Output the (X, Y) coordinate of the center of the cell containing the given text.  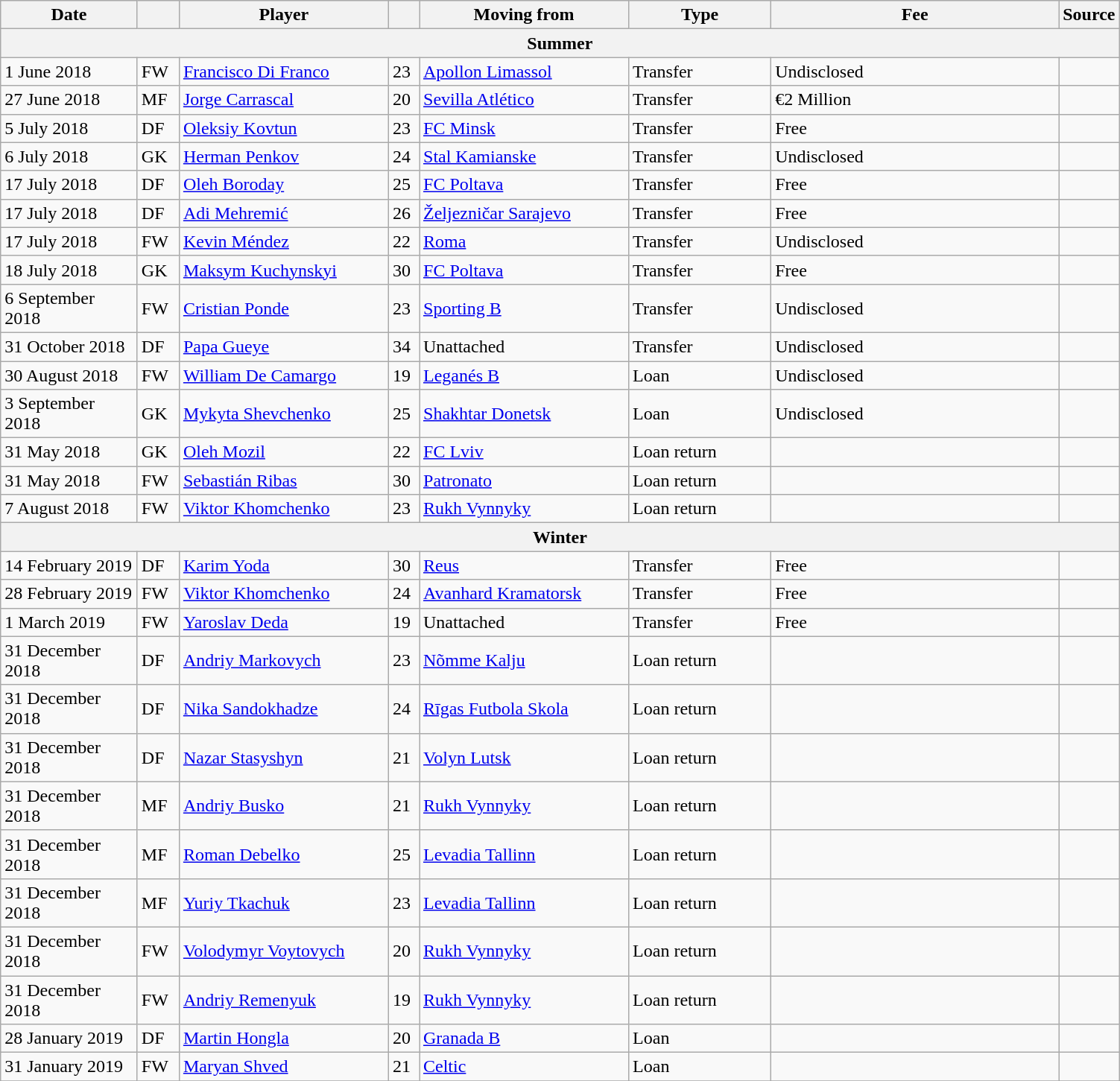
Maksym Kuchynskyi (283, 270)
Granada B (523, 1039)
1 June 2018 (69, 72)
Celtic (523, 1067)
Andriy Busko (283, 806)
Yuriy Tkachuk (283, 903)
Cristian Ponde (283, 308)
Reus (523, 565)
Shakhtar Donetsk (523, 414)
Oleksiy Kovtun (283, 128)
7 August 2018 (69, 509)
3 September 2018 (69, 414)
Nika Sandokhadze (283, 709)
Oleh Boroday (283, 185)
Summer (560, 43)
Maryan Shved (283, 1067)
18 July 2018 (69, 270)
Leganés B (523, 375)
Stal Kamianske (523, 156)
Moving from (523, 15)
Volyn Lutsk (523, 757)
Sevilla Atlético (523, 100)
1 March 2019 (69, 622)
€2 Million (915, 100)
Sporting B (523, 308)
28 January 2019 (69, 1039)
Nazar Stasyshyn (283, 757)
Papa Gueye (283, 346)
Volodymyr Voytovych (283, 951)
34 (404, 346)
Patronato (523, 481)
5 July 2018 (69, 128)
Herman Penkov (283, 156)
Željezničar Sarajevo (523, 213)
31 October 2018 (69, 346)
Roman Debelko (283, 854)
Oleh Mozil (283, 452)
Date (69, 15)
FC Minsk (523, 128)
William De Camargo (283, 375)
14 February 2019 (69, 565)
Francisco Di Franco (283, 72)
Nõmme Kalju (523, 660)
Martin Hongla (283, 1039)
30 August 2018 (69, 375)
6 September 2018 (69, 308)
Andriy Markovych (283, 660)
Avanhard Kramatorsk (523, 594)
Type (700, 15)
Roma (523, 241)
Mykyta Shevchenko (283, 414)
Apollon Limassol (523, 72)
Yaroslav Deda (283, 622)
FC Lviv (523, 452)
26 (404, 213)
Winter (560, 537)
6 July 2018 (69, 156)
Jorge Carrascal (283, 100)
Source (1089, 15)
Player (283, 15)
28 February 2019 (69, 594)
Sebastián Ribas (283, 481)
Adi Mehremić (283, 213)
31 January 2019 (69, 1067)
Fee (915, 15)
Karim Yoda (283, 565)
Kevin Méndez (283, 241)
27 June 2018 (69, 100)
Rīgas Futbola Skola (523, 709)
Andriy Remenyuk (283, 1000)
